Provide the [x, y] coordinate of the cell's center where the given text is located.  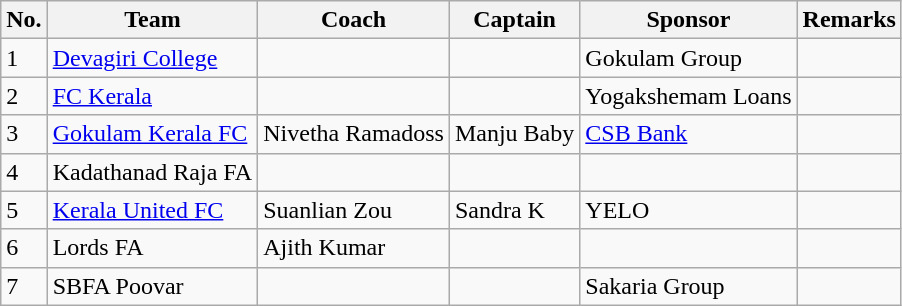
CSB Bank [688, 134]
Sakaria Group [688, 286]
FC Kerala [152, 96]
Kerala United FC [152, 210]
1 [24, 58]
Gokulam Group [688, 58]
Gokulam Kerala FC [152, 134]
Coach [354, 20]
2 [24, 96]
Suanlian Zou [354, 210]
Devagiri College [152, 58]
Lords FA [152, 248]
Nivetha Ramadoss [354, 134]
YELO [688, 210]
Team [152, 20]
Captain [514, 20]
4 [24, 172]
Yogakshemam Loans [688, 96]
Ajith Kumar [354, 248]
7 [24, 286]
Sponsor [688, 20]
5 [24, 210]
3 [24, 134]
No. [24, 20]
SBFA Poovar [152, 286]
Kadathanad Raja FA [152, 172]
Manju Baby [514, 134]
Remarks [849, 20]
Sandra K [514, 210]
6 [24, 248]
